Return (x, y) of the center of cell containing provided text 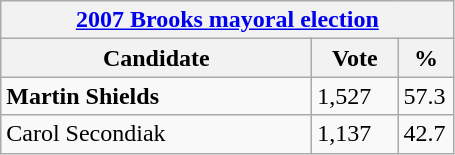
2007 Brooks mayoral election (228, 20)
1,137 (355, 134)
Martin Shields (156, 96)
Candidate (156, 58)
1,527 (355, 96)
Vote (355, 58)
57.3 (426, 96)
% (426, 58)
Carol Secondiak (156, 134)
42.7 (426, 134)
